Detect which cell encompasses the target text, then output its (x, y) center coordinate. 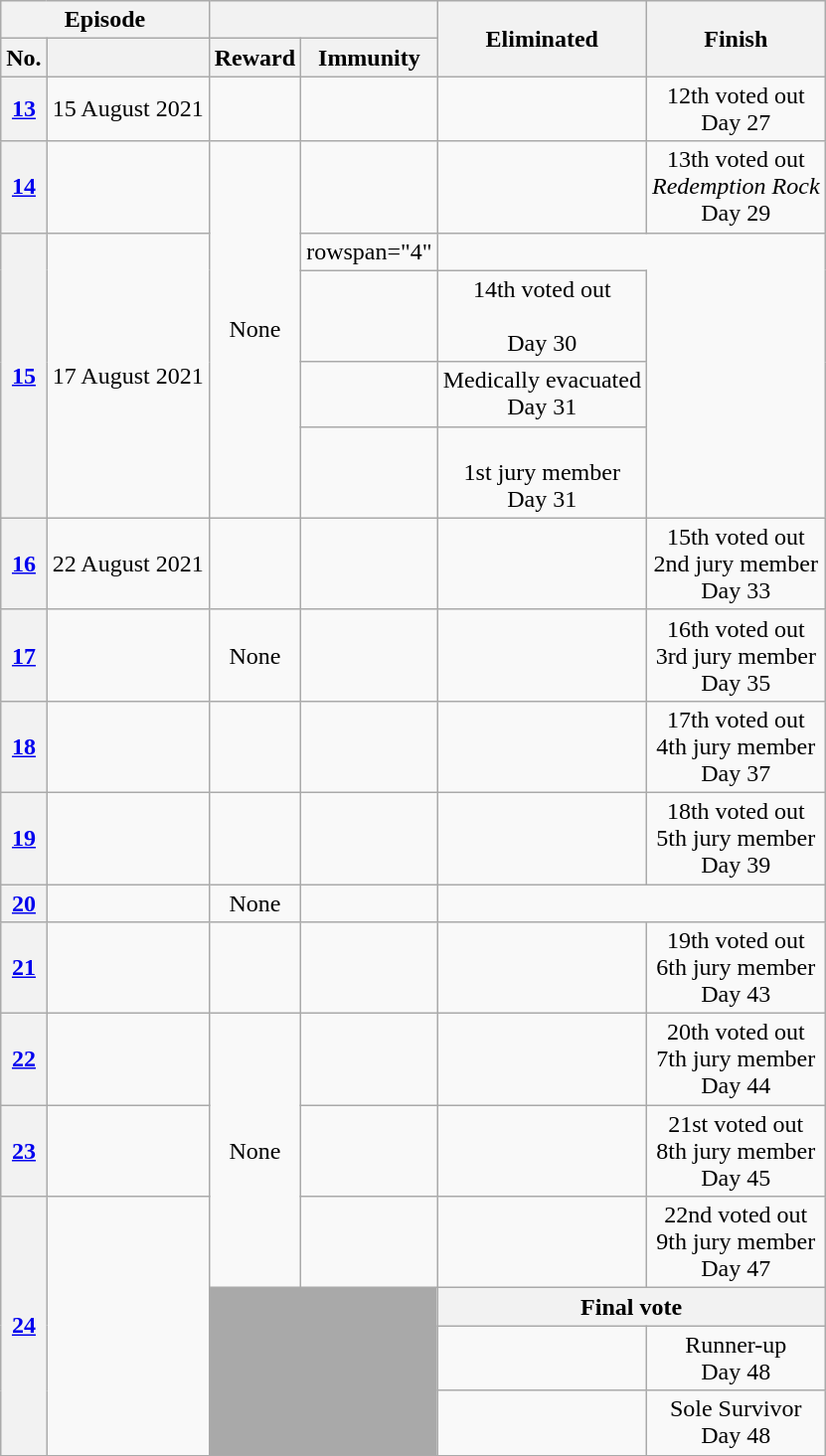
Reward (254, 58)
Finish (736, 39)
15th voted out2nd jury memberDay 33 (736, 564)
21 (24, 968)
Final vote (631, 1307)
24 (24, 1326)
14 (24, 187)
17 August 2021 (127, 376)
21st voted out8th jury memberDay 45 (736, 1151)
14th voted outDay 30 (542, 316)
23 (24, 1151)
22 (24, 1059)
18th voted out5th jury memberDay 39 (736, 838)
18 (24, 746)
19th voted out6th jury memberDay 43 (736, 968)
20 (24, 903)
22 August 2021 (127, 564)
13 (24, 109)
22nd voted out9th jury memberDay 47 (736, 1242)
No. (24, 58)
Sole SurvivorDay 48 (736, 1423)
15 August 2021 (127, 109)
Episode (105, 20)
13th voted outRedemption RockDay 29 (736, 187)
16th voted out3rd jury memberDay 35 (736, 655)
16 (24, 564)
Eliminated (542, 39)
Runner-upDay 48 (736, 1358)
19 (24, 838)
Immunity (370, 58)
15 (24, 376)
20th voted out7th jury memberDay 44 (736, 1059)
Medically evacuatedDay 31 (542, 394)
1st jury memberDay 31 (542, 472)
rowspan="4" (370, 251)
17 (24, 655)
17th voted out4th jury memberDay 37 (736, 746)
12th voted outDay 27 (736, 109)
